Find where the given text appears and provide that cell's center as (X, Y) coordinate. 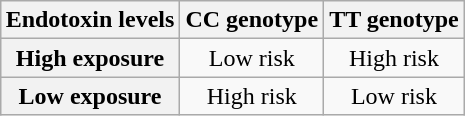
Endotoxin levels (90, 20)
CC genotype (252, 20)
High exposure (90, 58)
TT genotype (394, 20)
Low exposure (90, 96)
